Identify which cell holds the provided text, then report its [X, Y] central coordinate. 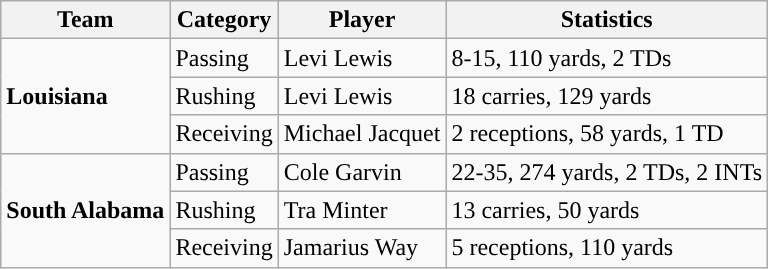
2 receptions, 58 yards, 1 TD [607, 134]
Cole Garvin [362, 172]
Louisiana [86, 96]
Michael Jacquet [362, 134]
Player [362, 20]
22-35, 274 yards, 2 TDs, 2 INTs [607, 172]
18 carries, 129 yards [607, 96]
Statistics [607, 20]
5 receptions, 110 yards [607, 248]
Category [224, 20]
South Alabama [86, 210]
13 carries, 50 yards [607, 210]
Jamarius Way [362, 248]
Team [86, 20]
Tra Minter [362, 210]
8-15, 110 yards, 2 TDs [607, 58]
